Detect which cell encompasses the target text, then output its (x, y) center coordinate. 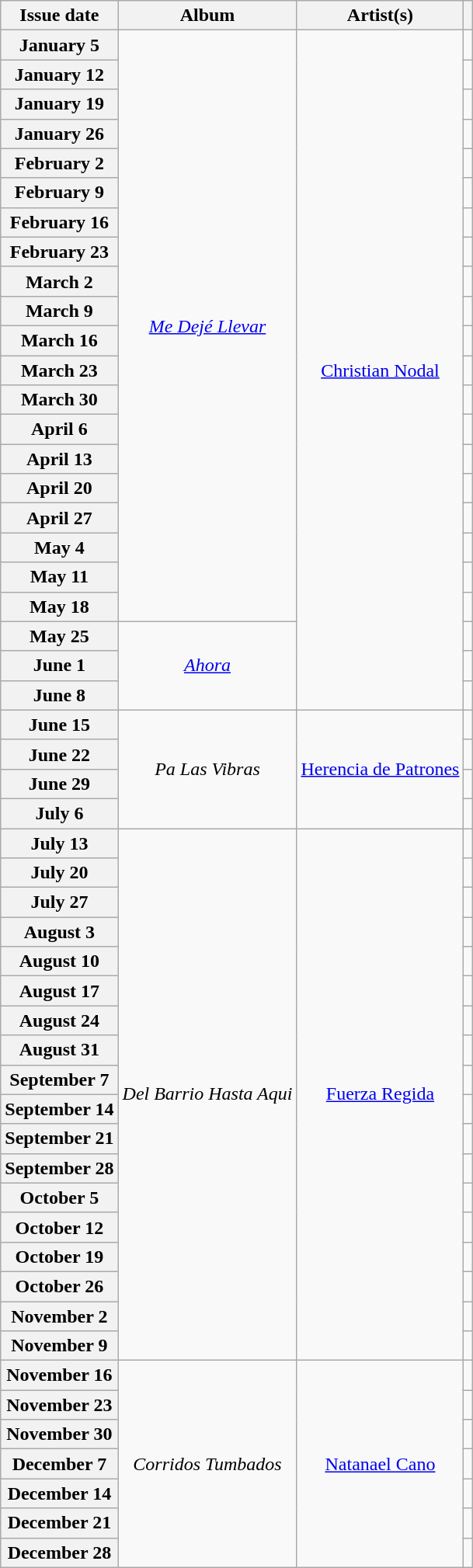
March 30 (59, 400)
August 31 (59, 1050)
Album (207, 16)
Fuerza Regida (381, 1093)
September 21 (59, 1139)
June 1 (59, 666)
Corridos Tumbados (207, 1464)
December 28 (59, 1552)
June 22 (59, 754)
May 18 (59, 607)
May 11 (59, 577)
October 5 (59, 1198)
August 3 (59, 932)
Herencia de Patrones (381, 769)
April 6 (59, 429)
March 9 (59, 311)
Issue date (59, 16)
February 16 (59, 222)
September 14 (59, 1109)
November 9 (59, 1346)
July 20 (59, 873)
June 8 (59, 695)
August 17 (59, 991)
December 21 (59, 1523)
November 30 (59, 1434)
January 26 (59, 134)
May 25 (59, 636)
September 28 (59, 1168)
July 27 (59, 902)
Pa Las Vibras (207, 769)
August 24 (59, 1020)
February 2 (59, 163)
November 2 (59, 1316)
June 15 (59, 725)
February 23 (59, 252)
June 29 (59, 784)
Natanael Cano (381, 1464)
August 10 (59, 961)
November 23 (59, 1405)
April 20 (59, 488)
April 13 (59, 459)
February 9 (59, 193)
September 7 (59, 1080)
March 23 (59, 370)
November 16 (59, 1375)
October 26 (59, 1286)
July 6 (59, 813)
October 12 (59, 1227)
Artist(s) (381, 16)
March 2 (59, 281)
Christian Nodal (381, 370)
December 14 (59, 1493)
July 13 (59, 843)
January 12 (59, 75)
October 19 (59, 1257)
Ahora (207, 666)
January 5 (59, 45)
December 7 (59, 1464)
May 4 (59, 548)
April 27 (59, 518)
January 19 (59, 104)
Me Dejé Llevar (207, 326)
March 16 (59, 340)
Del Barrio Hasta Aqui (207, 1093)
